From the cell containing the given text, extract its center point as [x, y] coordinate. 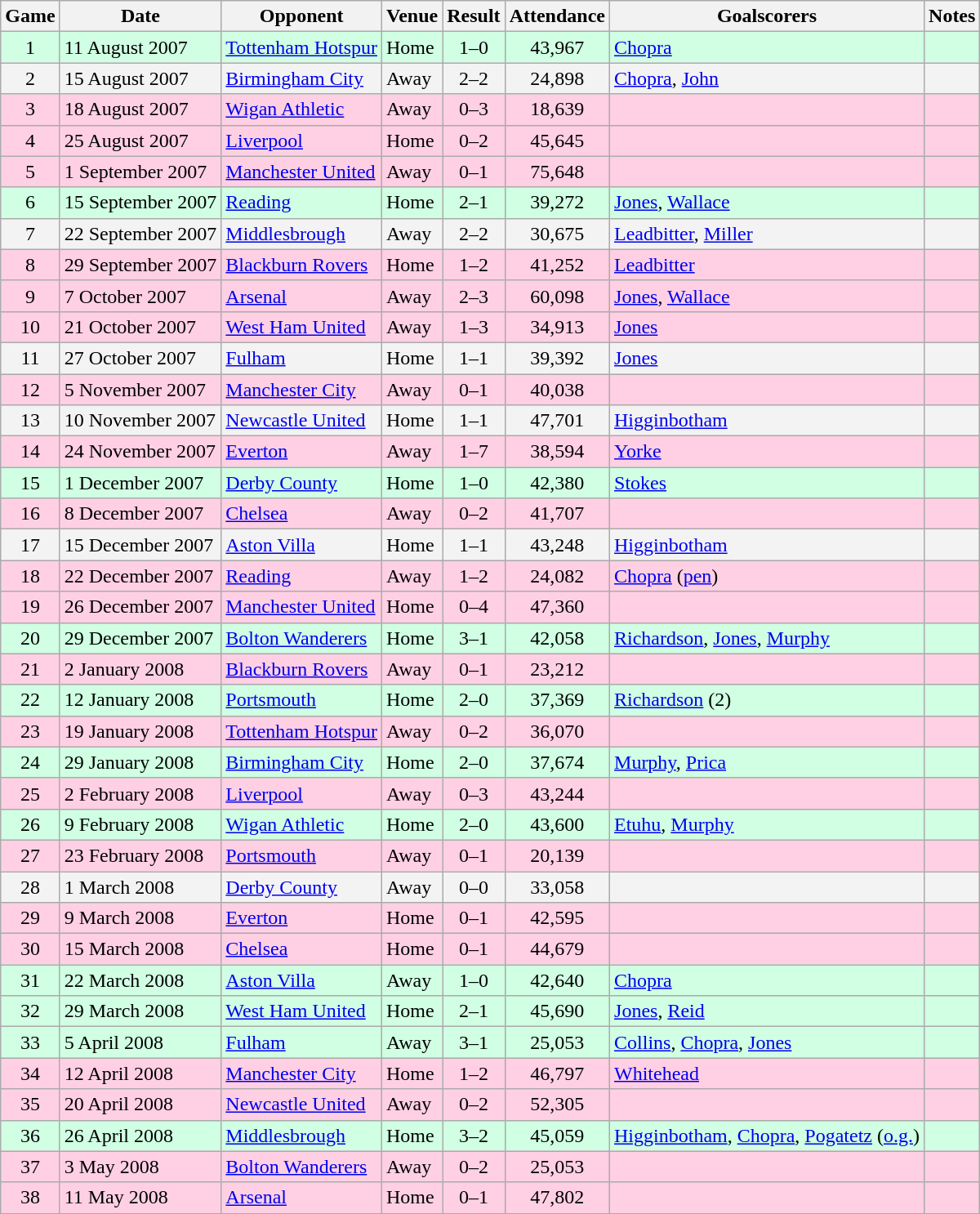
19 [30, 607]
26 [30, 824]
18 August 2007 [140, 109]
18 [30, 576]
27 [30, 855]
22 March 2008 [140, 980]
47,701 [557, 421]
Leadbitter [768, 265]
Venue [412, 16]
40,038 [557, 390]
33,058 [557, 886]
25 [30, 793]
9 March 2008 [140, 918]
5 November 2007 [140, 390]
1–7 [474, 452]
27 October 2007 [140, 358]
12 April 2008 [140, 1073]
60,098 [557, 296]
36 [30, 1136]
29 March 2008 [140, 1011]
Higginbotham, Chopra, Pogatetz (o.g.) [768, 1136]
Date [140, 16]
23 February 2008 [140, 855]
10 November 2007 [140, 421]
3–2 [474, 1136]
15 December 2007 [140, 545]
42,380 [557, 483]
Game [30, 16]
Richardson (2) [768, 700]
29 September 2007 [140, 265]
25 August 2007 [140, 141]
3 [30, 109]
22 December 2007 [140, 576]
28 [30, 886]
38 [30, 1198]
5 April 2008 [140, 1042]
43,600 [557, 824]
2 February 2008 [140, 793]
Murphy, Prica [768, 762]
39,272 [557, 203]
42,595 [557, 918]
7 [30, 234]
32 [30, 1011]
1 March 2008 [140, 886]
4 [30, 141]
47,802 [557, 1198]
9 February 2008 [140, 824]
39,392 [557, 358]
Result [474, 16]
24 [30, 762]
30,675 [557, 234]
24,082 [557, 576]
18,639 [557, 109]
Yorke [768, 452]
3 May 2008 [140, 1167]
21 [30, 669]
20 April 2008 [140, 1105]
Whitehead [768, 1073]
15 March 2008 [140, 949]
8 [30, 265]
Chopra (pen) [768, 576]
20 [30, 638]
38,594 [557, 452]
5 [30, 172]
20,139 [557, 855]
52,305 [557, 1105]
45,645 [557, 141]
23,212 [557, 669]
16 [30, 514]
43,244 [557, 793]
2 January 2008 [140, 669]
11 [30, 358]
Goalscorers [768, 16]
33 [30, 1042]
9 [30, 296]
24,898 [557, 78]
29 December 2007 [140, 638]
29 January 2008 [140, 762]
35 [30, 1105]
46,797 [557, 1073]
Richardson, Jones, Murphy [768, 638]
23 [30, 731]
26 April 2008 [140, 1136]
43,248 [557, 545]
Opponent [302, 16]
34 [30, 1073]
36,070 [557, 731]
29 [30, 918]
11 August 2007 [140, 47]
31 [30, 980]
7 October 2007 [140, 296]
12 January 2008 [140, 700]
22 [30, 700]
75,648 [557, 172]
26 December 2007 [140, 607]
37,369 [557, 700]
8 December 2007 [140, 514]
45,690 [557, 1011]
42,058 [557, 638]
1 September 2007 [140, 172]
15 [30, 483]
Etuhu, Murphy [768, 824]
22 September 2007 [140, 234]
30 [30, 949]
6 [30, 203]
0–0 [474, 886]
19 January 2008 [140, 731]
Collins, Chopra, Jones [768, 1042]
41,252 [557, 265]
11 May 2008 [140, 1198]
14 [30, 452]
44,679 [557, 949]
15 September 2007 [140, 203]
34,913 [557, 327]
37 [30, 1167]
10 [30, 327]
Notes [952, 16]
1 December 2007 [140, 483]
45,059 [557, 1136]
47,360 [557, 607]
42,640 [557, 980]
13 [30, 421]
Leadbitter, Miller [768, 234]
24 November 2007 [140, 452]
Chopra, John [768, 78]
17 [30, 545]
21 October 2007 [140, 327]
37,674 [557, 762]
0–4 [474, 607]
43,967 [557, 47]
Stokes [768, 483]
1–3 [474, 327]
2–3 [474, 296]
12 [30, 390]
1 [30, 47]
15 August 2007 [140, 78]
2 [30, 78]
41,707 [557, 514]
Attendance [557, 16]
Jones, Reid [768, 1011]
